Output the (x, y) coordinate of the center of the cell containing the given text.  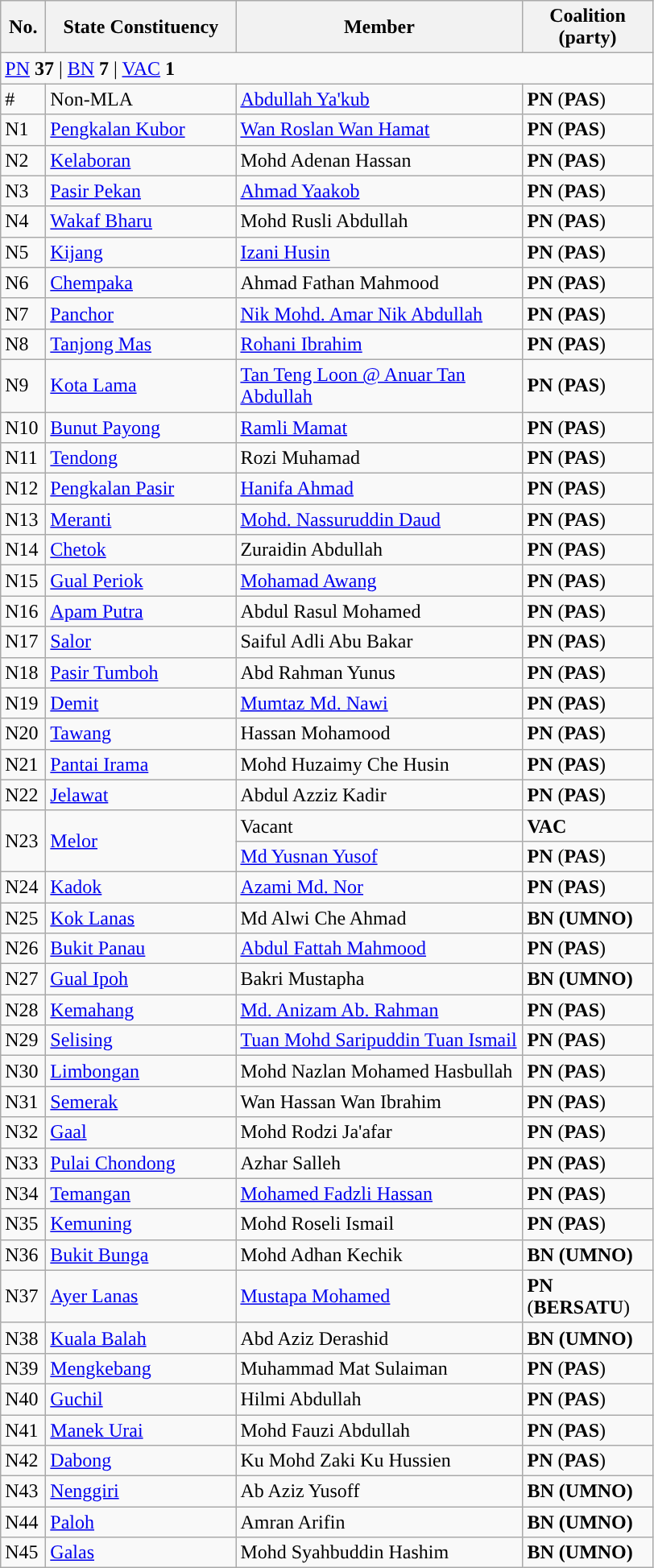
Chempaka (141, 283)
Gaal (141, 1132)
N20 (23, 734)
N28 (23, 1010)
Wan Hassan Wan Ibrahim (379, 1102)
Bakri Mustapha (379, 979)
Mustapa Mohamed (379, 1297)
N39 (23, 1368)
Pasir Tumboh (141, 672)
N33 (23, 1163)
Non-MLA (141, 99)
Mohd Fauzi Abdullah (379, 1429)
Kijang (141, 252)
Abdullah Ya'kub (379, 99)
PN 37 | BN 7 | VAC 1 (327, 68)
Selising (141, 1041)
Demit (141, 703)
Rohani Ibrahim (379, 344)
Md Alwi Che Ahmad (379, 917)
Pantai Irama (141, 764)
Kuala Balah (141, 1338)
Apam Putra (141, 611)
Amran Arifin (379, 1522)
N14 (23, 550)
N24 (23, 887)
N27 (23, 979)
Jelawat (141, 795)
N5 (23, 252)
Salor (141, 642)
Nik Mohd. Amar Nik Abdullah (379, 313)
Tan Teng Loon @ Anuar Tan Abdullah (379, 385)
N3 (23, 191)
N45 (23, 1553)
N16 (23, 611)
Chetok (141, 550)
Mohd Nazlan Mohamed Hasbullah (379, 1071)
Mengkebang (141, 1368)
N31 (23, 1102)
Abdul Azziz Kadir (379, 795)
Member (379, 27)
Saiful Adli Abu Bakar (379, 642)
N7 (23, 313)
N11 (23, 458)
Ayer Lanas (141, 1297)
Gual Periok (141, 581)
N17 (23, 642)
Md. Anizam Ab. Rahman (379, 1010)
Ab Aziz Yusoff (379, 1491)
Manek Urai (141, 1429)
N9 (23, 385)
N32 (23, 1132)
N38 (23, 1338)
Paloh (141, 1522)
N18 (23, 672)
Kelaboran (141, 160)
N44 (23, 1522)
Ahmad Fathan Mahmood (379, 283)
Kok Lanas (141, 917)
Pulai Chondong (141, 1163)
Izani Husin (379, 252)
Wan Roslan Wan Hamat (379, 130)
PN (BERSATU) (588, 1297)
Ku Mohd Zaki Ku Hussien (379, 1461)
N37 (23, 1297)
N23 (23, 841)
Mohamed Fadzli Hassan (379, 1194)
Nenggiri (141, 1491)
Hanifa Ahmad (379, 489)
Limbongan (141, 1071)
Kota Lama (141, 385)
N35 (23, 1224)
N43 (23, 1491)
Abd Aziz Derashid (379, 1338)
Mumtaz Md. Nawi (379, 703)
N41 (23, 1429)
Abd Rahman Yunus (379, 672)
N13 (23, 519)
Wakaf Bharu (141, 221)
Abdul Fattah Mahmood (379, 949)
Gual Ipoh (141, 979)
Hilmi Abdullah (379, 1399)
VAC (588, 825)
Mohd Rodzi Ja'afar (379, 1132)
Ramli Mamat (379, 428)
Kemahang (141, 1010)
Coalition (party) (588, 27)
Ahmad Yaakob (379, 191)
Melor (141, 841)
Bukit Panau (141, 949)
Vacant (379, 825)
Md Yusnan Yusof (379, 856)
N26 (23, 949)
N40 (23, 1399)
Kadok (141, 887)
N6 (23, 283)
Mohd Roseli Ismail (379, 1224)
# (23, 99)
Kemuning (141, 1224)
Mohamad Awang (379, 581)
Mohd Adhan Kechik (379, 1255)
N30 (23, 1071)
Temangan (141, 1194)
Pengkalan Pasir (141, 489)
Mohd Rusli Abdullah (379, 221)
N29 (23, 1041)
Mohd Syahbuddin Hashim (379, 1553)
N4 (23, 221)
N10 (23, 428)
Rozi Muhamad (379, 458)
Galas (141, 1553)
Pengkalan Kubor (141, 130)
N25 (23, 917)
N15 (23, 581)
Tuan Mohd Saripuddin Tuan Ismail (379, 1041)
Mohd Huzaimy Che Husin (379, 764)
Tendong (141, 458)
N22 (23, 795)
N21 (23, 764)
Zuraidin Abdullah (379, 550)
N12 (23, 489)
Meranti (141, 519)
N34 (23, 1194)
Muhammad Mat Sulaiman (379, 1368)
Pasir Pekan (141, 191)
N2 (23, 160)
N19 (23, 703)
Bukit Bunga (141, 1255)
Panchor (141, 313)
Guchil (141, 1399)
Abdul Rasul Mohamed (379, 611)
Azami Md. Nor (379, 887)
N36 (23, 1255)
N8 (23, 344)
Bunut Payong (141, 428)
Hassan Mohamood (379, 734)
N1 (23, 130)
Mohd. Nassuruddin Daud (379, 519)
No. (23, 27)
N42 (23, 1461)
Semerak (141, 1102)
Tawang (141, 734)
Dabong (141, 1461)
Mohd Adenan Hassan (379, 160)
State Constituency (141, 27)
Azhar Salleh (379, 1163)
Tanjong Mas (141, 344)
